Scan for the cell matching the given text and deliver its (x, y) coordinate at center. 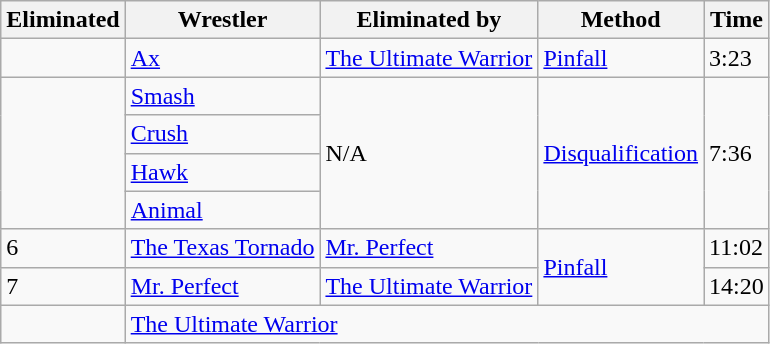
Eliminated (63, 20)
3:23 (737, 58)
7 (63, 286)
Animal (222, 210)
Eliminated by (429, 20)
Method (621, 20)
Ax (222, 58)
7:36 (737, 153)
Time (737, 20)
14:20 (737, 286)
N/A (429, 153)
11:02 (737, 248)
Smash (222, 96)
Disqualification (621, 153)
Hawk (222, 172)
6 (63, 248)
Crush (222, 134)
Wrestler (222, 20)
The Texas Tornado (222, 248)
